Provide the [x, y] coordinate of the cell's center where the given text is located.  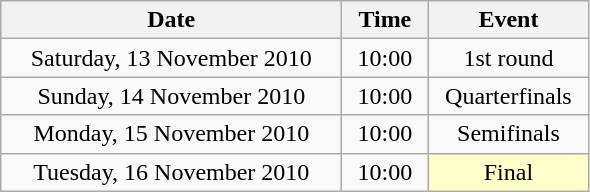
Final [508, 172]
Date [172, 20]
Monday, 15 November 2010 [172, 134]
Quarterfinals [508, 96]
Tuesday, 16 November 2010 [172, 172]
Time [385, 20]
1st round [508, 58]
Saturday, 13 November 2010 [172, 58]
Sunday, 14 November 2010 [172, 96]
Semifinals [508, 134]
Event [508, 20]
